Return (x, y) of the center of cell containing provided text 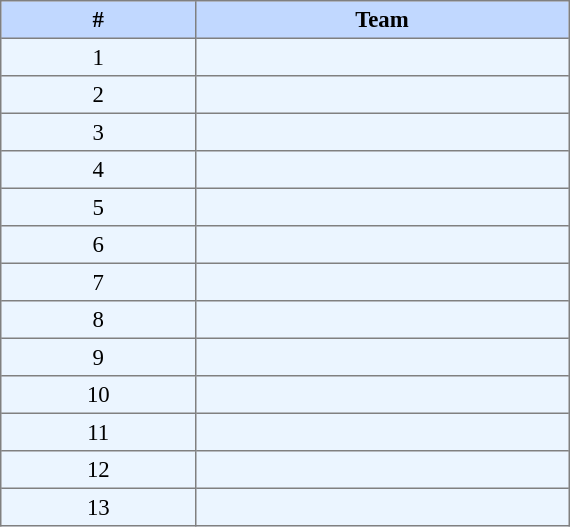
9 (98, 357)
7 (98, 282)
1 (98, 57)
10 (98, 395)
2 (98, 95)
12 (98, 470)
8 (98, 320)
4 (98, 170)
13 (98, 507)
# (98, 20)
3 (98, 132)
6 (98, 245)
Team (382, 20)
5 (98, 207)
11 (98, 432)
